Return [x, y] of the center of cell containing provided text 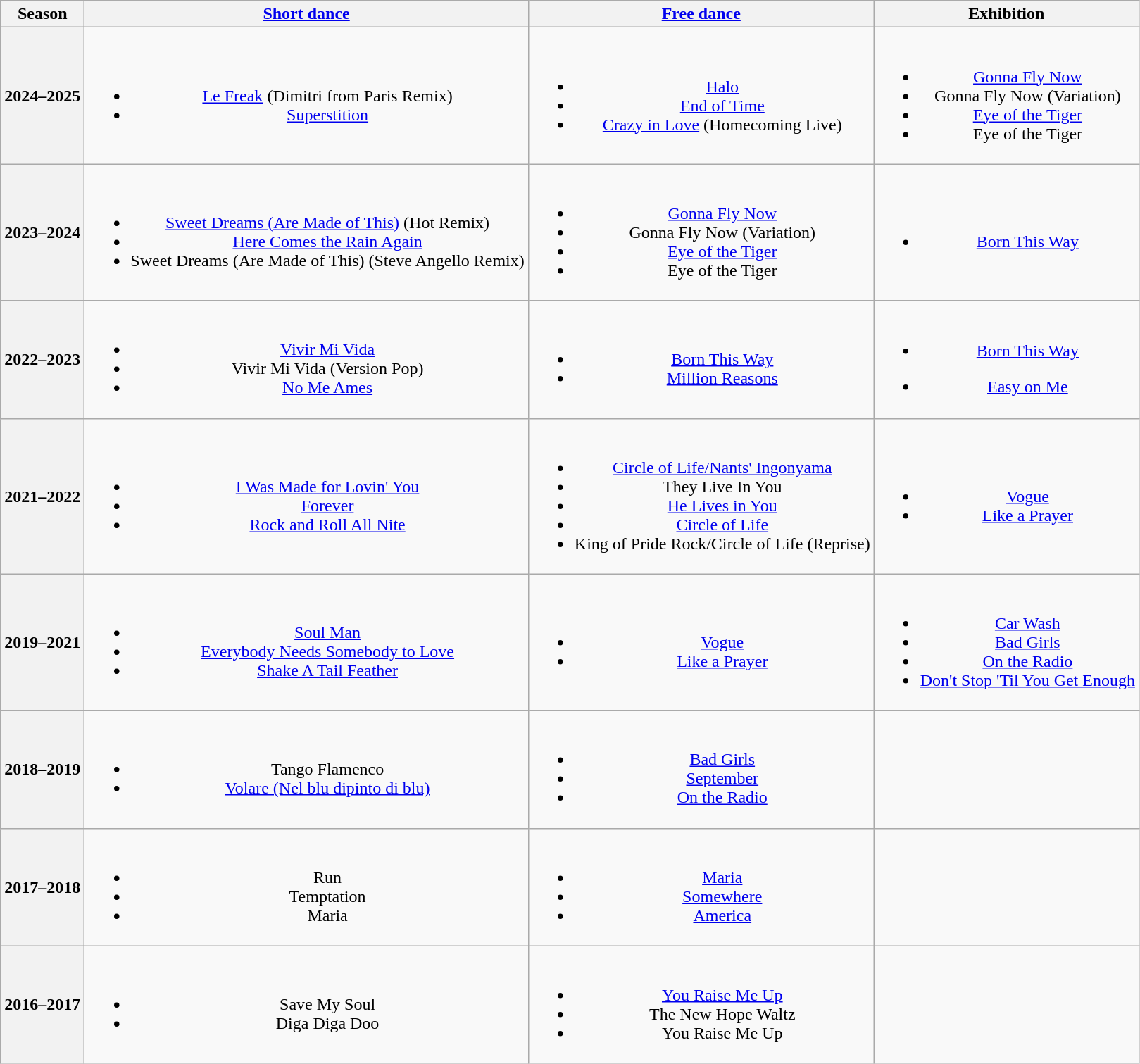
Run Temptation Maria [306, 887]
Tango Flamenco Volare (Nel blu dipinto di blu) [306, 769]
2019–2021 [42, 642]
Born This WayMillion Reasons [701, 359]
2021–2022 [42, 496]
Born This Way Easy on Me [1006, 359]
Car Wash Bad GirlsOn the Radio Don't Stop 'Til You Get Enough [1006, 642]
2016–2017 [42, 1004]
Free dance [701, 14]
Sweet Dreams (Are Made of This) (Hot Remix)Here Comes the Rain AgainSweet Dreams (Are Made of This) (Steve Angello Remix) [306, 232]
2022–2023 [42, 359]
Vivir Mi VidaVivir Mi Vida (Version Pop) No Me Ames [306, 359]
2017–2018 [42, 887]
Soul Man Everybody Needs Somebody to Love Shake A Tail Feather [306, 642]
I Was Made for Lovin' You Forever Rock and Roll All Nite [306, 496]
2024–2025 [42, 96]
Season [42, 14]
Short dance [306, 14]
Le Freak (Dimitri from Paris Remix) Superstition [306, 96]
Circle of Life/Nants' IngonyamaThey Live In YouHe Lives in YouCircle of LifeKing of Pride Rock/Circle of Life (Reprise) [701, 496]
Save My Soul Diga Diga Doo [306, 1004]
2018–2019 [42, 769]
You Raise Me Up The New Hope Waltz You Raise Me Up [701, 1004]
2023–2024 [42, 232]
Exhibition [1006, 14]
HaloEnd of TimeCrazy in Love (Homecoming Live) [701, 96]
Bad Girls September On the Radio [701, 769]
Maria SomewhereAmerica [701, 887]
Born This Way [1006, 232]
